Identify which cell holds the provided text, then report its (X, Y) central coordinate. 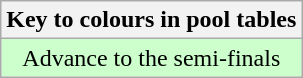
Advance to the semi-finals (152, 58)
Key to colours in pool tables (152, 20)
